Pinpoint the cell where the given text exists, returning its [x, y] midpoint coordinate. 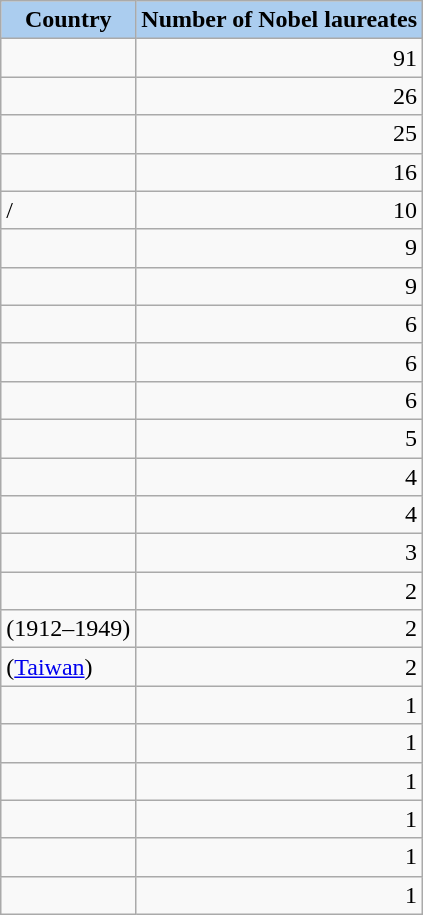
16 [280, 172]
91 [280, 58]
3 [280, 553]
/ [68, 210]
26 [280, 96]
(1912–1949) [68, 629]
5 [280, 438]
Country [68, 20]
Number of Nobel laureates [280, 20]
(Taiwan) [68, 667]
10 [280, 210]
25 [280, 134]
